Extract the (x, y) coordinate from the center of the cell holding the provided text.  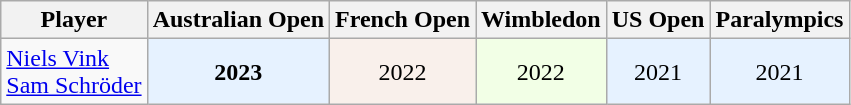
Australian Open (238, 20)
Paralympics (780, 20)
Player (74, 20)
Niels Vink Sam Schröder (74, 72)
US Open (658, 20)
Wimbledon (542, 20)
2023 (238, 72)
French Open (403, 20)
